Extract the (x, y) coordinate from the center of the cell holding the provided text.  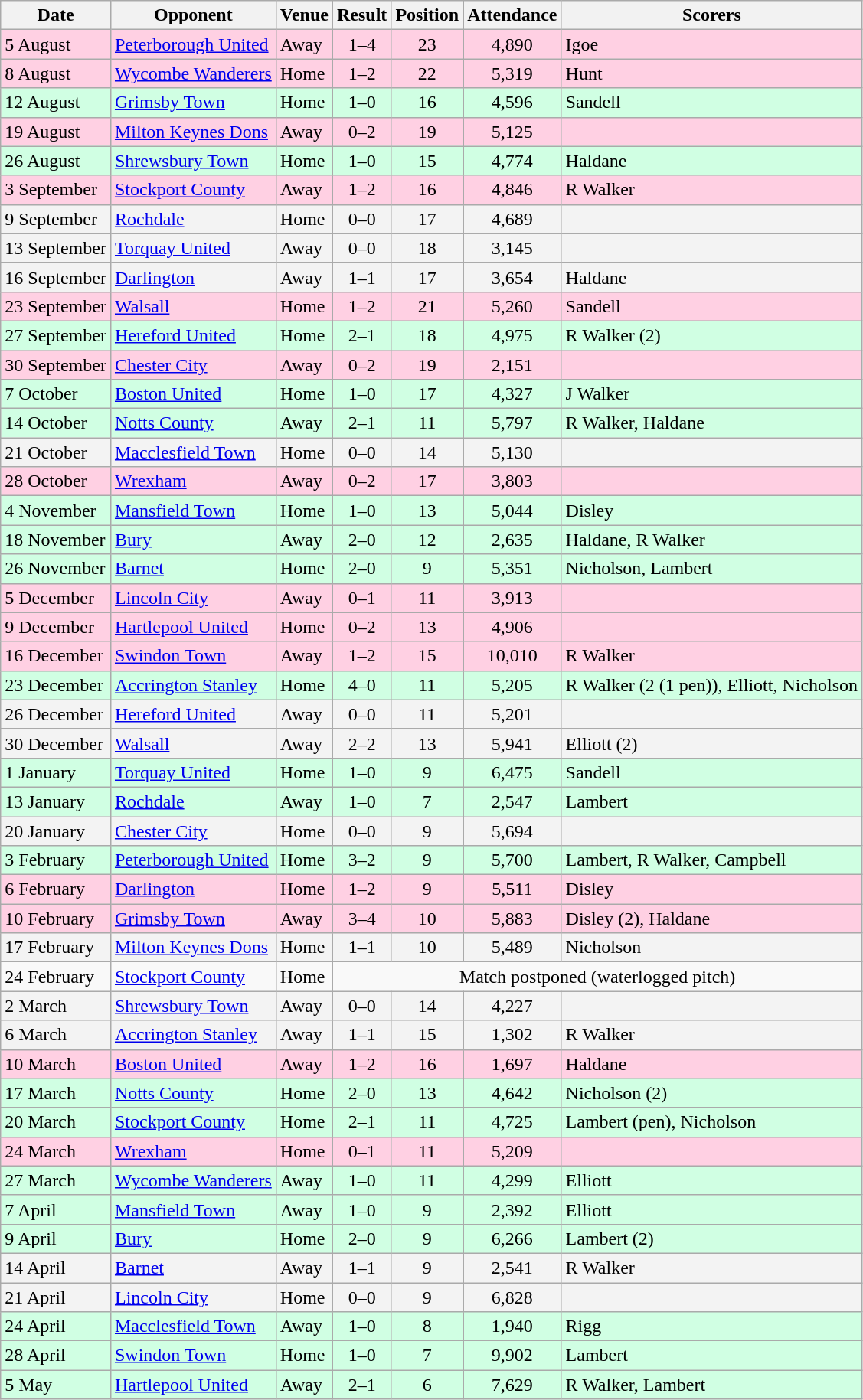
21 October (56, 452)
5,797 (512, 423)
Opponent (193, 15)
1 January (56, 772)
4,846 (512, 190)
23 December (56, 685)
22 (427, 73)
4 November (56, 511)
27 September (56, 335)
24 February (56, 977)
12 (427, 540)
26 December (56, 714)
9 September (56, 219)
4,299 (512, 1180)
3 September (56, 190)
2,151 (512, 365)
5,125 (512, 132)
J Walker (712, 394)
6 February (56, 889)
16 September (56, 277)
Position (427, 15)
3,913 (512, 598)
4,774 (512, 161)
2,635 (512, 540)
1,697 (512, 1064)
17 March (56, 1093)
30 September (56, 365)
23 (427, 44)
19 August (56, 132)
28 October (56, 481)
Match postponed (waterlogged pitch) (597, 977)
Lambert, R Walker, Campbell (712, 860)
13 January (56, 801)
5,205 (512, 685)
5,319 (512, 73)
3–2 (361, 860)
14 April (56, 1268)
4,596 (512, 103)
1,302 (512, 1035)
20 January (56, 831)
Result (361, 15)
23 September (56, 306)
R Walker, Lambert (712, 1385)
10,010 (512, 656)
Haldane, R Walker (712, 540)
5 May (56, 1385)
13 September (56, 248)
3,145 (512, 248)
18 November (56, 540)
Scorers (712, 15)
28 April (56, 1356)
7,629 (512, 1385)
9 April (56, 1238)
5,209 (512, 1151)
4,327 (512, 394)
Nicholson (712, 948)
Attendance (512, 15)
Igoe (712, 44)
5,130 (512, 452)
6,266 (512, 1238)
Nicholson (2) (712, 1093)
14 October (56, 423)
9,902 (512, 1356)
17 February (56, 948)
9 December (56, 627)
2,541 (512, 1268)
8 (427, 1327)
5,260 (512, 306)
Elliott (2) (712, 743)
1,940 (512, 1327)
2–2 (361, 743)
26 August (56, 161)
2 March (56, 1006)
27 March (56, 1180)
Rigg (712, 1327)
R Walker, Haldane (712, 423)
10 February (56, 919)
Disley (2), Haldane (712, 919)
Nicholson, Lambert (712, 569)
4–0 (361, 685)
4,975 (512, 335)
3 February (56, 860)
6 (427, 1385)
6,475 (512, 772)
R Walker (2) (712, 335)
6 March (56, 1035)
6,828 (512, 1297)
21 April (56, 1297)
Hunt (712, 73)
4,689 (512, 219)
5,883 (512, 919)
4,890 (512, 44)
R Walker (2 (1 pen)), Elliott, Nicholson (712, 685)
3,654 (512, 277)
5,044 (512, 511)
5,511 (512, 889)
2,392 (512, 1209)
8 August (56, 73)
3–4 (361, 919)
5,941 (512, 743)
7 April (56, 1209)
Venue (304, 15)
4,227 (512, 1006)
4,642 (512, 1093)
5 December (56, 598)
5,351 (512, 569)
4,906 (512, 627)
Date (56, 15)
4,725 (512, 1122)
24 April (56, 1327)
Lambert (pen), Nicholson (712, 1122)
30 December (56, 743)
7 October (56, 394)
26 November (56, 569)
5 August (56, 44)
20 March (56, 1122)
5,201 (512, 714)
5,700 (512, 860)
24 March (56, 1151)
3,803 (512, 481)
12 August (56, 103)
2,547 (512, 801)
Lambert (2) (712, 1238)
1–4 (361, 44)
5,489 (512, 948)
5,694 (512, 831)
21 (427, 306)
16 December (56, 656)
10 March (56, 1064)
